Find where the given text appears and provide that cell's center as (x, y) coordinate. 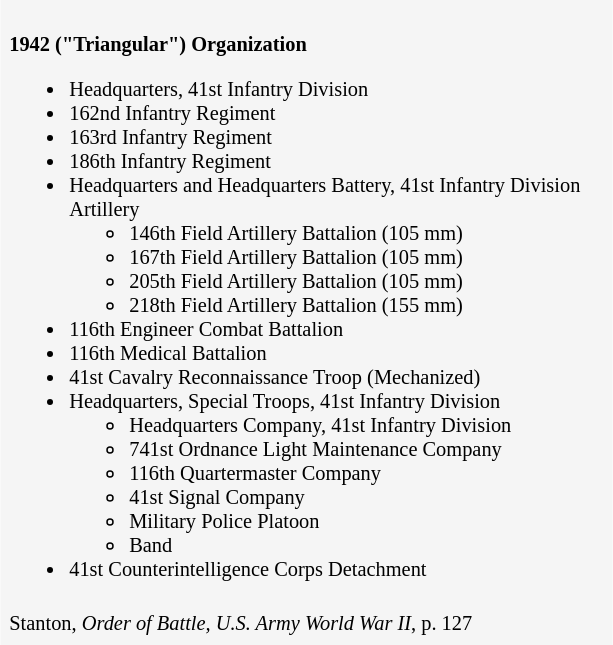
Stanton, Order of Battle, U.S. Army World War II, p. 127 (306, 624)
